Capture the cell that displays the provided text and extract its (X, Y) central coordinate. 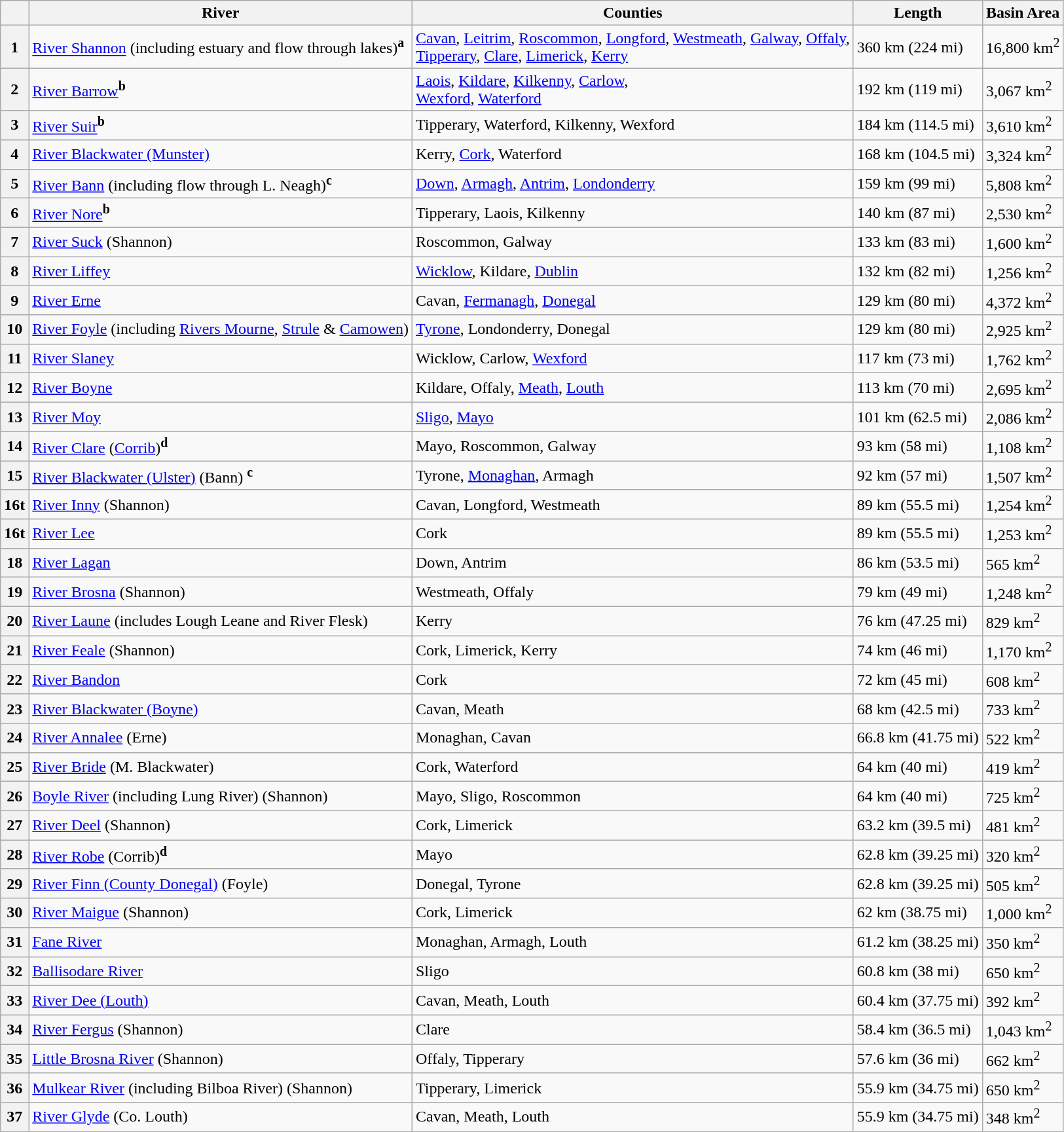
River Liffey (221, 271)
River Suck (Shannon) (221, 242)
13 (14, 416)
Cork, Limerick, Kerry (633, 651)
419 km2 (1023, 767)
76 km (47.25 mi) (918, 621)
3,067 km2 (1023, 89)
7 (14, 242)
River Erne (221, 300)
1,256 km2 (1023, 271)
Roscommon, Galway (633, 242)
608 km2 (1023, 680)
Kerry, Cork, Waterford (633, 155)
River Brosna (Shannon) (221, 592)
Wicklow, Kildare, Dublin (633, 271)
1,000 km2 (1023, 913)
River Noreb (221, 213)
66.8 km (41.75 mi) (918, 739)
River Blackwater (Munster) (221, 155)
25 (14, 767)
Tyrone, Londonderry, Donegal (633, 330)
168 km (104.5 mi) (918, 155)
132 km (82 mi) (918, 271)
57.6 km (36 mi) (918, 1059)
1,507 km2 (1023, 475)
Tipperary, Waterford, Kilkenny, Wexford (633, 126)
River Boyne (221, 388)
Laois, Kildare, Kilkenny, Carlow,Wexford, Waterford (633, 89)
Sligo (633, 972)
River Bandon (221, 680)
2,530 km2 (1023, 213)
Basin Area (1023, 13)
River Moy (221, 416)
829 km2 (1023, 621)
2 (14, 89)
Kerry (633, 621)
Boyle River (including Lung River) (Shannon) (221, 796)
River Finn (County Donegal) (Foyle) (221, 884)
River (221, 13)
20 (14, 621)
Clare (633, 1029)
River Lee (221, 534)
1,254 km2 (1023, 504)
360 km (224 mi) (918, 47)
River Glyde (Co. Louth) (221, 1117)
Sligo, Mayo (633, 416)
Monaghan, Cavan (633, 739)
140 km (87 mi) (918, 213)
522 km2 (1023, 739)
481 km2 (1023, 825)
Monaghan, Armagh, Louth (633, 941)
Down, Armagh, Antrim, Londonderry (633, 183)
River Shannon (including estuary and flow through lakes)a (221, 47)
River Bann (including flow through L. Neagh)c (221, 183)
River Blackwater (Ulster) (Bann) c (221, 475)
River Fergus (Shannon) (221, 1029)
River Blackwater (Boyne) (221, 708)
Cork, Waterford (633, 767)
10 (14, 330)
River Annalee (Erne) (221, 739)
Westmeath, Offaly (633, 592)
Mulkear River (including Bilboa River) (Shannon) (221, 1088)
River Barrowb (221, 89)
Cavan, Meath (633, 708)
15 (14, 475)
733 km2 (1023, 708)
Donegal, Tyrone (633, 884)
Length (918, 13)
348 km2 (1023, 1117)
Mayo, Roscommon, Galway (633, 447)
3,610 km2 (1023, 126)
Cavan, Leitrim, Roscommon, Longford, Westmeath, Galway, Offaly,Tipperary, Clare, Limerick, Kerry (633, 47)
1 (14, 47)
320 km2 (1023, 855)
River Bride (M. Blackwater) (221, 767)
22 (14, 680)
16,800 km2 (1023, 47)
350 km2 (1023, 941)
6 (14, 213)
36 (14, 1088)
34 (14, 1029)
River Robe (Corrib)d (221, 855)
1,762 km2 (1023, 359)
8 (14, 271)
79 km (49 mi) (918, 592)
1,600 km2 (1023, 242)
2,086 km2 (1023, 416)
86 km (53.5 mi) (918, 563)
37 (14, 1117)
12 (14, 388)
1,253 km2 (1023, 534)
24 (14, 739)
River Dee (Louth) (221, 1000)
Tipperary, Laois, Kilkenny (633, 213)
Tyrone, Monaghan, Armagh (633, 475)
14 (14, 447)
Mayo (633, 855)
River Slaney (221, 359)
505 km2 (1023, 884)
61.2 km (38.25 mi) (918, 941)
River Laune (includes Lough Leane and River Flesk) (221, 621)
26 (14, 796)
133 km (83 mi) (918, 242)
Cavan, Fermanagh, Donegal (633, 300)
River Clare (Corrib)d (221, 447)
72 km (45 mi) (918, 680)
58.4 km (36.5 mi) (918, 1029)
4,372 km2 (1023, 300)
28 (14, 855)
74 km (46 mi) (918, 651)
River Lagan (221, 563)
3,324 km2 (1023, 155)
Mayo, Sligo, Roscommon (633, 796)
725 km2 (1023, 796)
Ballisodare River (221, 972)
565 km2 (1023, 563)
32 (14, 972)
1,248 km2 (1023, 592)
35 (14, 1059)
184 km (114.5 mi) (918, 126)
3 (14, 126)
9 (14, 300)
River Deel (Shannon) (221, 825)
River Suirb (221, 126)
31 (14, 941)
30 (14, 913)
Offaly, Tipperary (633, 1059)
4 (14, 155)
92 km (57 mi) (918, 475)
River Foyle (including Rivers Mourne, Strule & Camowen) (221, 330)
21 (14, 651)
68 km (42.5 mi) (918, 708)
Fane River (221, 941)
5 (14, 183)
Kildare, Offaly, Meath, Louth (633, 388)
1,170 km2 (1023, 651)
29 (14, 884)
392 km2 (1023, 1000)
60.8 km (38 mi) (918, 972)
Little Brosna River (Shannon) (221, 1059)
11 (14, 359)
Tipperary, Limerick (633, 1088)
60.4 km (37.75 mi) (918, 1000)
River Maigue (Shannon) (221, 913)
River Feale (Shannon) (221, 651)
18 (14, 563)
River Inny (Shannon) (221, 504)
19 (14, 592)
63.2 km (39.5 mi) (918, 825)
117 km (73 mi) (918, 359)
101 km (62.5 mi) (918, 416)
Cavan, Longford, Westmeath (633, 504)
Down, Antrim (633, 563)
27 (14, 825)
5,808 km2 (1023, 183)
62 km (38.75 mi) (918, 913)
1,043 km2 (1023, 1029)
113 km (70 mi) (918, 388)
1,108 km2 (1023, 447)
33 (14, 1000)
2,695 km2 (1023, 388)
Wicklow, Carlow, Wexford (633, 359)
93 km (58 mi) (918, 447)
Counties (633, 13)
2,925 km2 (1023, 330)
192 km (119 mi) (918, 89)
159 km (99 mi) (918, 183)
23 (14, 708)
662 km2 (1023, 1059)
